Scan for the cell matching the given text and deliver its (x, y) coordinate at center. 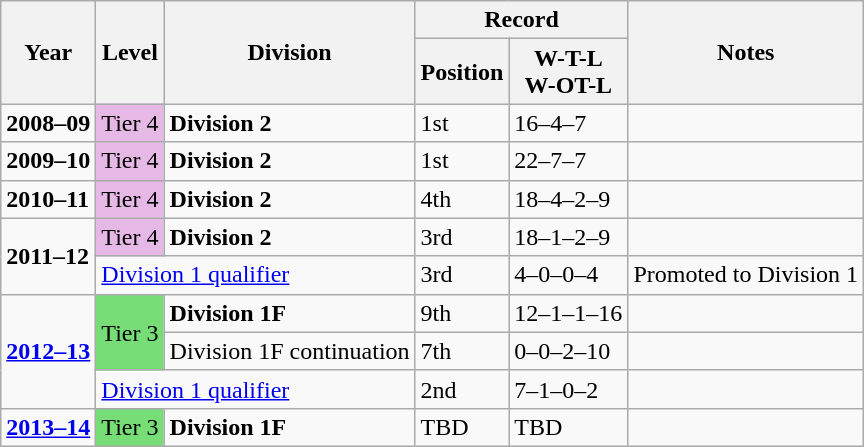
0–0–2–10 (568, 351)
2012–13 (48, 351)
Record (522, 20)
2013–14 (48, 427)
18–1–2–9 (568, 237)
4th (462, 199)
22–7–7 (568, 161)
2nd (462, 389)
Level (130, 52)
16–4–7 (568, 123)
2011–12 (48, 256)
2009–10 (48, 161)
9th (462, 313)
7–1–0–2 (568, 389)
Division (290, 52)
7th (462, 351)
Position (462, 72)
Year (48, 52)
18–4–2–9 (568, 199)
Division 1F continuation (290, 351)
Notes (746, 52)
4–0–0–4 (568, 275)
2010–11 (48, 199)
12–1–1–16 (568, 313)
Promoted to Division 1 (746, 275)
W-T-LW-OT-L (568, 72)
2008–09 (48, 123)
